Extract the (x, y) coordinate from the center of the cell holding the provided text.  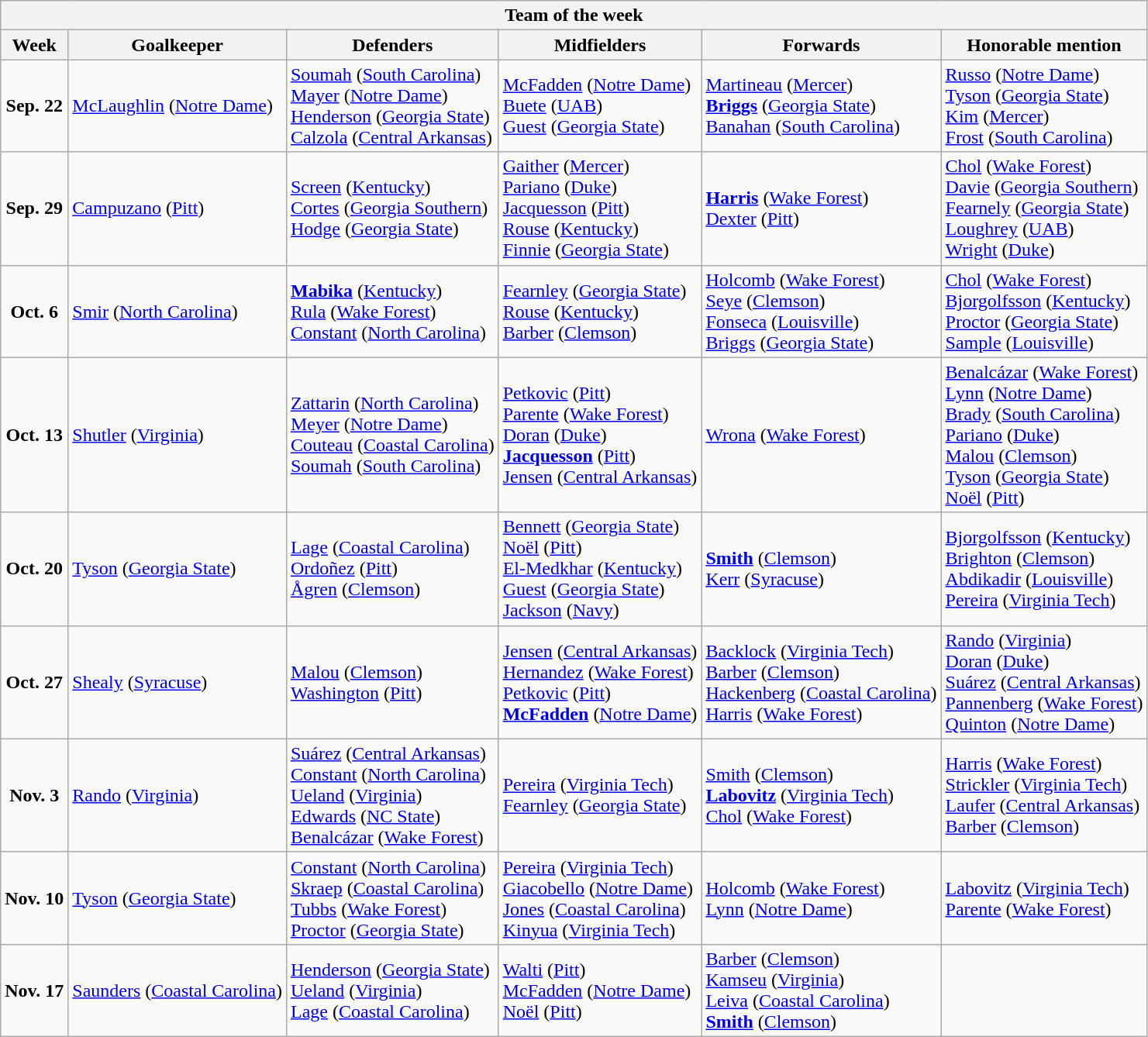
Forwards (822, 45)
Constant (North Carolina) Skraep (Coastal Carolina) Tubbs (Wake Forest) Proctor (Georgia State) (392, 897)
Russo (Notre Dame) Tyson (Georgia State) Kim (Mercer) Frost (South Carolina) (1044, 105)
Shealy (Syracuse) (178, 682)
Campuzano (Pitt) (178, 208)
Nov. 3 (34, 795)
Bennett (Georgia State) Noël (Pitt) El-Medkhar (Kentucky) Guest (Georgia State) Jackson (Navy) (600, 569)
Jensen (Central Arkansas) Hernandez (Wake Forest) Petkovic (Pitt) McFadden (Notre Dame) (600, 682)
Harris (Wake Forest) Strickler (Virginia Tech) Laufer (Central Arkansas) Barber (Clemson) (1044, 795)
Screen (Kentucky) Cortes (Georgia Southern) Hodge (Georgia State) (392, 208)
Team of the week (574, 16)
Shutler (Virginia) (178, 435)
Holcomb (Wake Forest) Seye (Clemson) Fonseca (Louisville) Briggs (Georgia State) (822, 312)
Oct. 27 (34, 682)
Fearnley (Georgia State) Rouse (Kentucky) Barber (Clemson) (600, 312)
Defenders (392, 45)
Rando (Virginia) Doran (Duke) Suárez (Central Arkansas) Pannenberg (Wake Forest) Quinton (Notre Dame) (1044, 682)
Labovitz (Virginia Tech) Parente (Wake Forest) (1044, 897)
Sep. 29 (34, 208)
Honorable mention (1044, 45)
Goalkeeper (178, 45)
Chol (Wake Forest) Davie (Georgia Southern) Fearnely (Georgia State) Loughrey (UAB) Wright (Duke) (1044, 208)
Midfielders (600, 45)
Pereira (Virginia Tech) Giacobello (Notre Dame) Jones (Coastal Carolina) Kinyua (Virginia Tech) (600, 897)
Pereira (Virginia Tech) Fearnley (Georgia State) (600, 795)
Wrona (Wake Forest) (822, 435)
Nov. 10 (34, 897)
Oct. 20 (34, 569)
Smir (North Carolina) (178, 312)
Rando (Virginia) (178, 795)
Harris (Wake Forest) Dexter (Pitt) (822, 208)
Backlock (Virginia Tech) Barber (Clemson) Hackenberg (Coastal Carolina) Harris (Wake Forest) (822, 682)
Oct. 6 (34, 312)
Smith (Clemson) Kerr (Syracuse) (822, 569)
Henderson (Georgia State) Ueland (Virginia) Lage (Coastal Carolina) (392, 990)
McLaughlin (Notre Dame) (178, 105)
Lage (Coastal Carolina) Ordoñez (Pitt) Ågren (Clemson) (392, 569)
Oct. 13 (34, 435)
Petkovic (Pitt) Parente (Wake Forest) Doran (Duke) Jacquesson (Pitt) Jensen (Central Arkansas) (600, 435)
Benalcázar (Wake Forest) Lynn (Notre Dame) Brady (South Carolina) Pariano (Duke) Malou (Clemson) Tyson (Georgia State) Noël (Pitt) (1044, 435)
Week (34, 45)
Gaither (Mercer) Pariano (Duke) Jacquesson (Pitt) Rouse (Kentucky) Finnie (Georgia State) (600, 208)
Suárez (Central Arkansas) Constant (North Carolina) Ueland (Virginia) Edwards (NC State) Benalcázar (Wake Forest) (392, 795)
Bjorgolfsson (Kentucky) Brighton (Clemson) Abdikadir (Louisville) Pereira (Virginia Tech) (1044, 569)
Barber (Clemson) Kamseu (Virginia) Leiva (Coastal Carolina) Smith (Clemson) (822, 990)
Sep. 22 (34, 105)
Chol (Wake Forest) Bjorgolfsson (Kentucky) Proctor (Georgia State) Sample (Louisville) (1044, 312)
Nov. 17 (34, 990)
Malou (Clemson) Washington (Pitt) (392, 682)
Walti (Pitt) McFadden (Notre Dame) Noël (Pitt) (600, 990)
McFadden (Notre Dame) Buete (UAB) Guest (Georgia State) (600, 105)
Smith (Clemson) Labovitz (Virginia Tech) Chol (Wake Forest) (822, 795)
Zattarin (North Carolina) Meyer (Notre Dame) Couteau (Coastal Carolina) Soumah (South Carolina) (392, 435)
Martineau (Mercer) Briggs (Georgia State) Banahan (South Carolina) (822, 105)
Holcomb (Wake Forest) Lynn (Notre Dame) (822, 897)
Mabika (Kentucky) Rula (Wake Forest) Constant (North Carolina) (392, 312)
Soumah (South Carolina) Mayer (Notre Dame) Henderson (Georgia State) Calzola (Central Arkansas) (392, 105)
Saunders (Coastal Carolina) (178, 990)
